For the text-containing cell, return its midpoint in (X, Y) coordinate format. 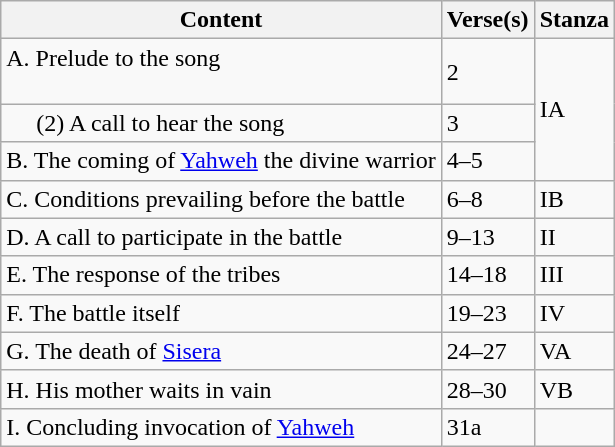
9–13 (488, 237)
VB (574, 389)
2 (488, 72)
B. The coming of Yahweh the divine warrior (222, 161)
28–30 (488, 389)
E. The response of the tribes (222, 275)
19–23 (488, 313)
24–27 (488, 351)
(2) A call to hear the song (222, 123)
III (574, 275)
H. His mother waits in vain (222, 389)
II (574, 237)
A. Prelude to the song (222, 72)
31a (488, 427)
Stanza (574, 20)
F. The battle itself (222, 313)
IV (574, 313)
4–5 (488, 161)
D. A call to participate in the battle (222, 237)
Content (222, 20)
3 (488, 123)
6–8 (488, 199)
G. The death of Sisera (222, 351)
Verse(s) (488, 20)
C. Conditions prevailing before the battle (222, 199)
IB (574, 199)
VA (574, 351)
14–18 (488, 275)
I. Concluding invocation of Yahweh (222, 427)
IA (574, 110)
